Output the [x, y] coordinate of the center of the cell containing the given text.  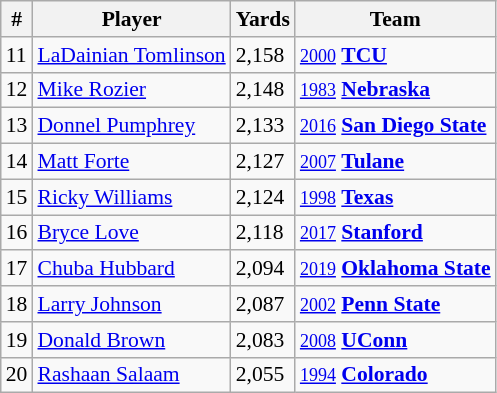
16 [17, 233]
2,087 [263, 304]
13 [17, 126]
2019 Oklahoma State [396, 269]
2,133 [263, 126]
1983 Nebraska [396, 90]
14 [17, 162]
Rashaan Salaam [131, 375]
2002 Penn State [396, 304]
Ricky Williams [131, 197]
2,158 [263, 55]
Yards [263, 19]
Team [396, 19]
Chuba Hubbard [131, 269]
2,127 [263, 162]
2017 Stanford [396, 233]
2016 San Diego State [396, 126]
# [17, 19]
2007 Tulane [396, 162]
20 [17, 375]
17 [17, 269]
1994 Colorado [396, 375]
Larry Johnson [131, 304]
Donald Brown [131, 340]
Matt Forte [131, 162]
2,118 [263, 233]
15 [17, 197]
2,083 [263, 340]
2,094 [263, 269]
12 [17, 90]
Donnel Pumphrey [131, 126]
2008 UConn [396, 340]
18 [17, 304]
Mike Rozier [131, 90]
Bryce Love [131, 233]
2000 TCU [396, 55]
Player [131, 19]
2,124 [263, 197]
1998 Texas [396, 197]
2,148 [263, 90]
2,055 [263, 375]
LaDainian Tomlinson [131, 55]
19 [17, 340]
11 [17, 55]
